Identify which cell holds the provided text, then report its (x, y) central coordinate. 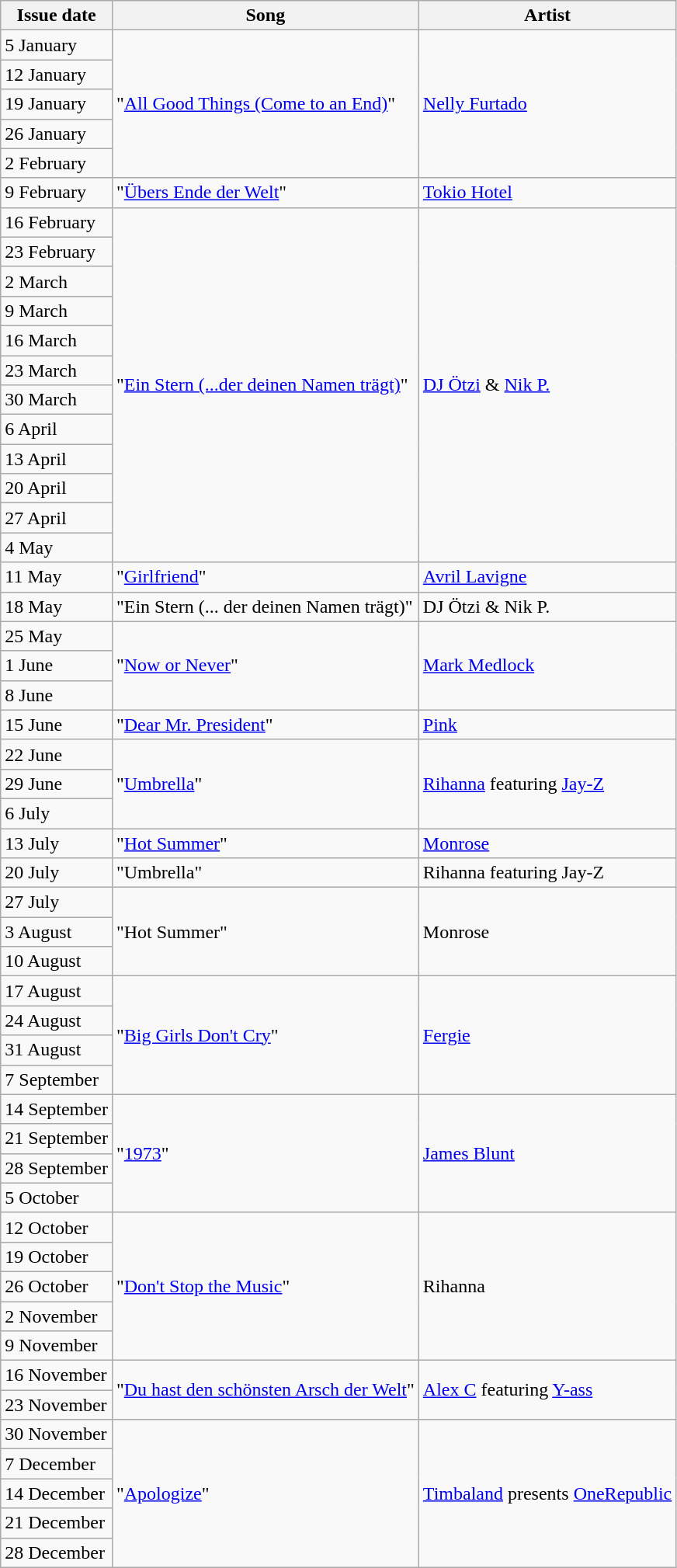
"Du hast den schönsten Arsch der Welt" (266, 1390)
Issue date (57, 16)
James Blunt (547, 1153)
14 September (57, 1109)
"Ein Stern (... der deinen Namen trägt)" (266, 607)
"Girlfriend" (266, 577)
Pink (547, 725)
6 April (57, 429)
29 June (57, 784)
14 December (57, 1493)
23 March (57, 370)
Timbaland presents OneRepublic (547, 1493)
20 April (57, 488)
12 January (57, 75)
"Don't Stop the Music" (266, 1286)
5 October (57, 1198)
10 August (57, 961)
Rihanna (547, 1286)
23 February (57, 252)
30 March (57, 400)
Avril Lavigne (547, 577)
9 March (57, 311)
"1973" (266, 1153)
1 June (57, 666)
22 June (57, 754)
17 August (57, 991)
20 July (57, 873)
27 April (57, 518)
Artist (547, 16)
Song (266, 16)
"Übers Ende der Welt" (266, 193)
12 October (57, 1227)
Tokio Hotel (547, 193)
"Apologize" (266, 1493)
28 December (57, 1552)
"Ein Stern (...der deinen Namen trägt)" (266, 385)
26 October (57, 1286)
13 April (57, 459)
8 June (57, 695)
2 February (57, 163)
2 March (57, 281)
28 September (57, 1168)
Fergie (547, 1035)
21 September (57, 1139)
"Big Girls Don't Cry" (266, 1035)
7 December (57, 1464)
Mark Medlock (547, 666)
7 September (57, 1080)
5 January (57, 45)
21 December (57, 1523)
26 January (57, 134)
15 June (57, 725)
18 May (57, 607)
30 November (57, 1434)
6 July (57, 813)
19 January (57, 104)
24 August (57, 1020)
Alex C featuring Y-ass (547, 1390)
Nelly Furtado (547, 104)
31 August (57, 1050)
3 August (57, 932)
"Dear Mr. President" (266, 725)
9 November (57, 1346)
4 May (57, 548)
23 November (57, 1405)
9 February (57, 193)
2 November (57, 1316)
11 May (57, 577)
"Now or Never" (266, 666)
13 July (57, 843)
27 July (57, 902)
25 May (57, 636)
16 March (57, 340)
19 October (57, 1257)
16 November (57, 1375)
"All Good Things (Come to an End)" (266, 104)
16 February (57, 222)
